Pinpoint the cell where the given text exists, returning its [x, y] midpoint coordinate. 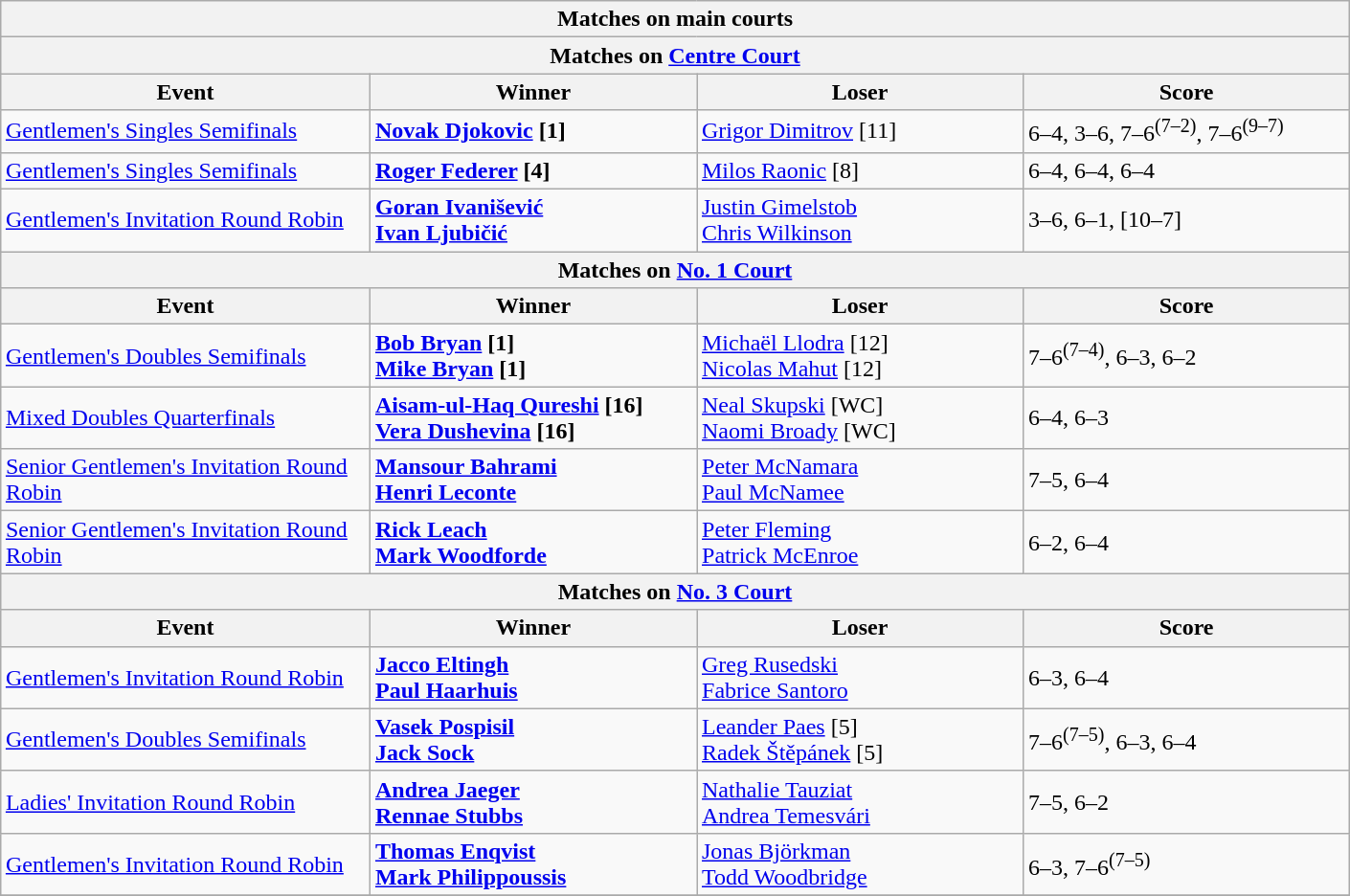
Rick Leach Mark Woodforde [532, 542]
Greg Rusedski Fabrice Santoro [860, 678]
6–4, 6–3 [1187, 417]
Jacco Eltingh Paul Haarhuis [532, 678]
Peter Fleming Patrick McEnroe [860, 542]
6–3, 6–4 [1187, 678]
Michaël Llodra [12] Nicolas Mahut [12] [860, 356]
Peter McNamara Paul McNamee [860, 481]
Milos Raonic [8] [860, 170]
Justin Gimelstob Chris Wilkinson [860, 220]
7–6(7–5), 6–3, 6–4 [1187, 739]
7–5, 6–4 [1187, 481]
3–6, 6–1, [10–7] [1187, 220]
Neal Skupski [WC] Naomi Broady [WC] [860, 417]
6–4, 3–6, 7–6(7–2), 7–6(9–7) [1187, 132]
6–2, 6–4 [1187, 542]
Matches on main courts [674, 19]
Thomas Enqvist Mark Philippoussis [532, 863]
6–3, 7–6(7–5) [1187, 863]
Mixed Doubles Quarterfinals [185, 417]
Roger Federer [4] [532, 170]
Ladies' Invitation Round Robin [185, 802]
Matches on Centre Court [674, 56]
Bob Bryan [1] Mike Bryan [1] [532, 356]
Aisam-ul-Haq Qureshi [16] Vera Dushevina [16] [532, 417]
7–6(7–4), 6–3, 6–2 [1187, 356]
Grigor Dimitrov [11] [860, 132]
Jonas Björkman Todd Woodbridge [860, 863]
Vasek Pospisil Jack Sock [532, 739]
Leander Paes [5] Radek Štěpánek [5] [860, 739]
Goran Ivanišević Ivan Ljubičić [532, 220]
Mansour Bahrami Henri Leconte [532, 481]
Matches on No. 1 Court [674, 270]
Matches on No. 3 Court [674, 592]
Novak Djokovic [1] [532, 132]
6–4, 6–4, 6–4 [1187, 170]
7–5, 6–2 [1187, 802]
Andrea Jaeger Rennae Stubbs [532, 802]
Nathalie Tauziat Andrea Temesvári [860, 802]
